Identify which cell holds the provided text, then report its [x, y] central coordinate. 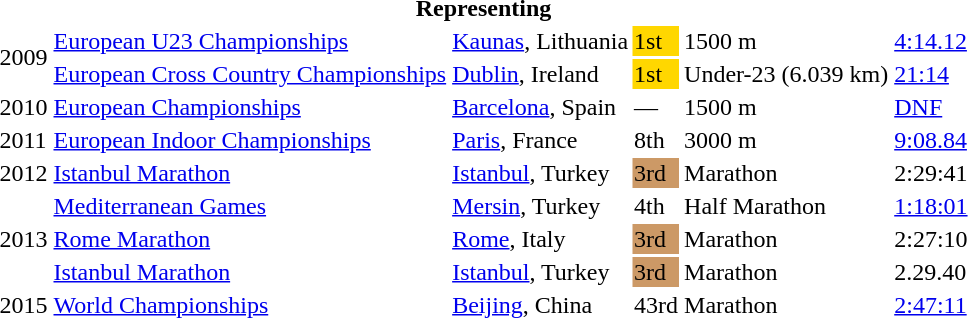
European Indoor Championships [250, 140]
Paris, France [540, 140]
— [656, 107]
European U23 Championships [250, 41]
Half Marathon [786, 206]
4th [656, 206]
Mediterranean Games [250, 206]
Kaunas, Lithuania [540, 41]
European Championships [250, 107]
Rome, Italy [540, 239]
Rome Marathon [250, 239]
Under-23 (6.039 km) [786, 74]
8th [656, 140]
Barcelona, Spain [540, 107]
Mersin, Turkey [540, 206]
European Cross Country Championships [250, 74]
Dublin, Ireland [540, 74]
3000 m [786, 140]
